For the text-containing cell, return its midpoint in (X, Y) coordinate format. 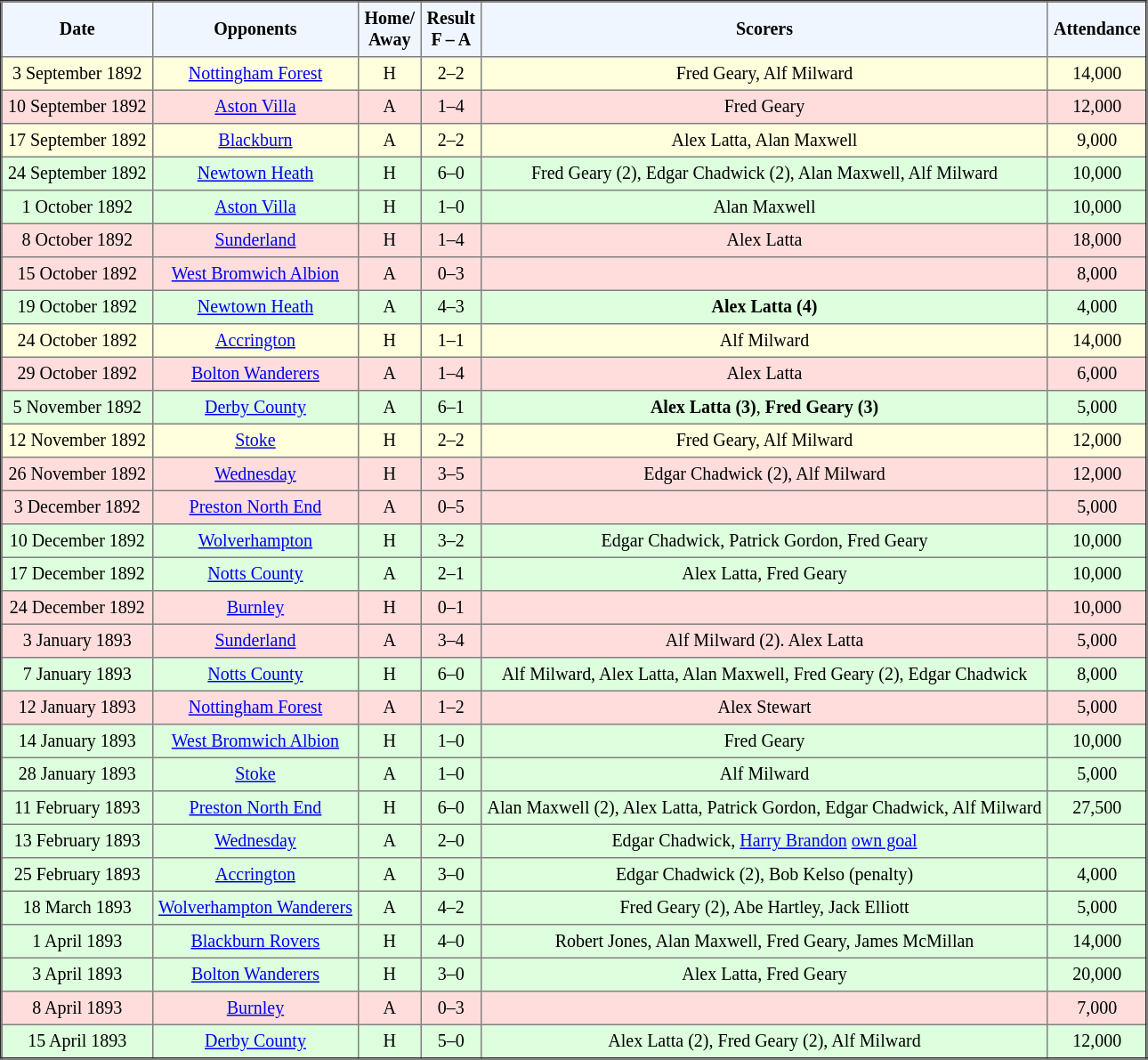
1 October 1892 (77, 207)
2–0 (451, 841)
3 January 1893 (77, 641)
Alex Latta (3), Fred Geary (3) (764, 408)
25 February 1893 (77, 875)
Alan Maxwell (764, 207)
Alf Milward (2). Alex Latta (764, 641)
Alf Milward, Alex Latta, Alan Maxwell, Fred Geary (2), Edgar Chadwick (764, 675)
8 April 1893 (77, 1008)
Blackburn Rovers (255, 942)
3–5 (451, 474)
Edgar Chadwick, Harry Brandon own goal (764, 841)
24 September 1892 (77, 174)
Robert Jones, Alan Maxwell, Fred Geary, James McMillan (764, 942)
Scorers (764, 29)
3 April 1893 (77, 975)
17 September 1892 (77, 141)
9,000 (1097, 141)
Alex Latta, Alan Maxwell (764, 141)
14 January 1893 (77, 741)
Home/Away (390, 29)
Fred Geary (2), Edgar Chadwick (2), Alan Maxwell, Alf Milward (764, 174)
2–1 (451, 574)
5–0 (451, 1041)
15 April 1893 (77, 1041)
Edgar Chadwick (2), Bob Kelso (penalty) (764, 875)
7 January 1893 (77, 675)
0–1 (451, 608)
Alex Latta (4) (764, 307)
6,000 (1097, 374)
Alex Latta (2), Fred Geary (2), Alf Milward (764, 1041)
3 September 1892 (77, 74)
4–3 (451, 307)
27,500 (1097, 808)
12 November 1892 (77, 441)
Wolverhampton (255, 541)
3–4 (451, 641)
Alan Maxwell (2), Alex Latta, Patrick Gordon, Edgar Chadwick, Alf Milward (764, 808)
Edgar Chadwick (2), Alf Milward (764, 474)
4–0 (451, 942)
26 November 1892 (77, 474)
19 October 1892 (77, 307)
ResultF – A (451, 29)
18 March 1893 (77, 908)
20,000 (1097, 975)
17 December 1892 (77, 574)
Edgar Chadwick, Patrick Gordon, Fred Geary (764, 541)
1–2 (451, 708)
5 November 1892 (77, 408)
12 January 1893 (77, 708)
15 October 1892 (77, 274)
4–2 (451, 908)
28 January 1893 (77, 774)
7,000 (1097, 1008)
Fred Geary (2), Abe Hartley, Jack Elliott (764, 908)
Blackburn (255, 141)
3–2 (451, 541)
Opponents (255, 29)
24 October 1892 (77, 341)
Wolverhampton Wanderers (255, 908)
1–1 (451, 341)
0–5 (451, 507)
10 December 1892 (77, 541)
6–1 (451, 408)
11 February 1893 (77, 808)
18,000 (1097, 240)
Date (77, 29)
10 September 1892 (77, 107)
29 October 1892 (77, 374)
3 December 1892 (77, 507)
Attendance (1097, 29)
24 December 1892 (77, 608)
1 April 1893 (77, 942)
Alex Stewart (764, 708)
13 February 1893 (77, 841)
8 October 1892 (77, 240)
